Return the [X, Y] coordinate for the center point of the cell that contains the specified text.  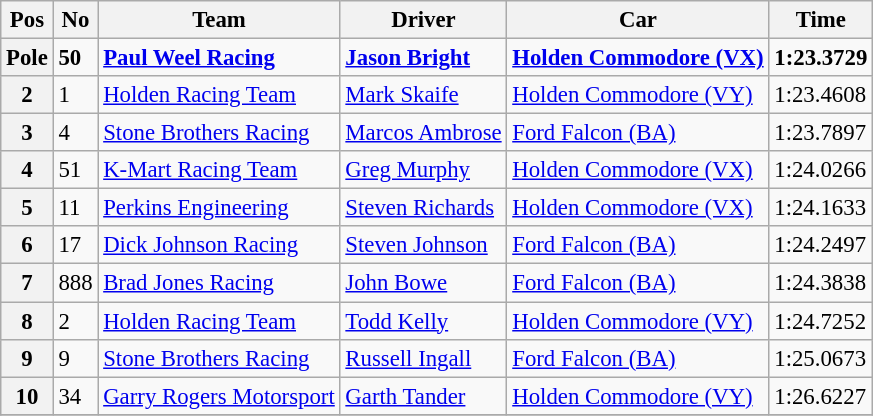
1:23.3729 [821, 58]
34 [76, 396]
1:25.0673 [821, 358]
1:24.3838 [821, 283]
No [76, 20]
Dick Johnson Racing [219, 245]
8 [27, 321]
K-Mart Racing Team [219, 170]
Paul Weel Racing [219, 58]
888 [76, 283]
3 [27, 133]
50 [76, 58]
Russell Ingall [424, 358]
5 [27, 208]
Steven Johnson [424, 245]
Greg Murphy [424, 170]
1 [76, 95]
Driver [424, 20]
10 [27, 396]
Jason Bright [424, 58]
17 [76, 245]
1:23.7897 [821, 133]
1:24.2497 [821, 245]
Pos [27, 20]
6 [27, 245]
Brad Jones Racing [219, 283]
Garth Tander [424, 396]
11 [76, 208]
1:24.7252 [821, 321]
1:26.6227 [821, 396]
Marcos Ambrose [424, 133]
Team [219, 20]
Garry Rogers Motorsport [219, 396]
Perkins Engineering [219, 208]
Todd Kelly [424, 321]
Car [638, 20]
John Bowe [424, 283]
1:24.0266 [821, 170]
Steven Richards [424, 208]
51 [76, 170]
1:23.4608 [821, 95]
7 [27, 283]
Pole [27, 58]
Time [821, 20]
Mark Skaife [424, 95]
1:24.1633 [821, 208]
